Pinpoint the cell where the given text exists, returning its [X, Y] midpoint coordinate. 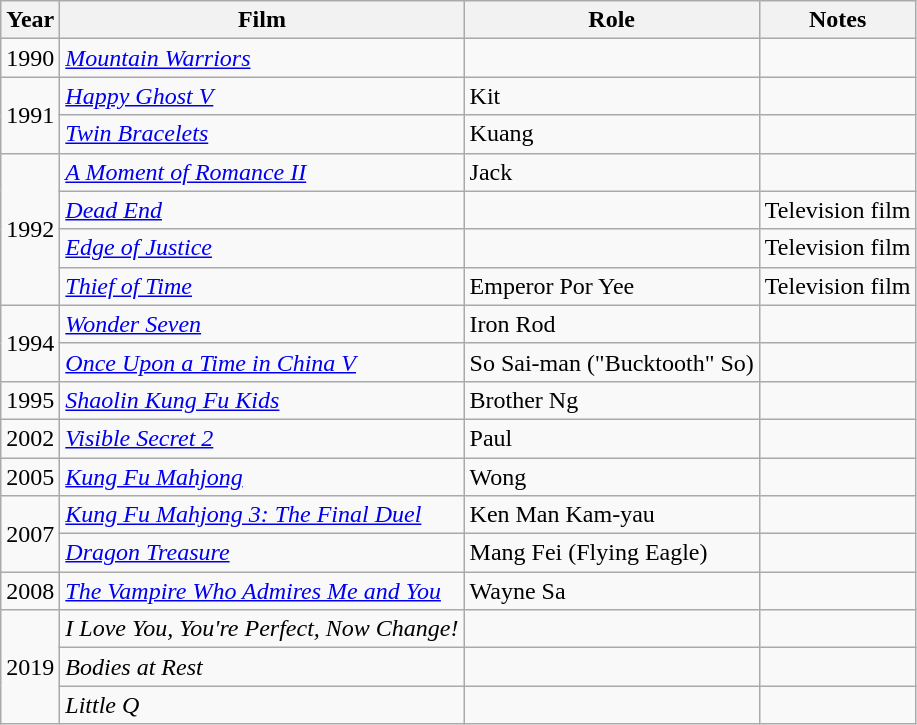
Mountain Warriors [262, 58]
Film [262, 20]
1994 [30, 343]
Iron Rod [612, 324]
Year [30, 20]
A Moment of Romance II [262, 172]
I Love You, You're Perfect, Now Change! [262, 629]
2008 [30, 591]
Paul [612, 438]
Wonder Seven [262, 324]
Role [612, 20]
Ken Man Kam-yau [612, 515]
1995 [30, 400]
Dragon Treasure [262, 553]
Brother Ng [612, 400]
Visible Secret 2 [262, 438]
Kung Fu Mahjong 3: The Final Duel [262, 515]
Once Upon a Time in China V [262, 362]
1991 [30, 115]
2007 [30, 534]
Little Q [262, 705]
Kung Fu Mahjong [262, 477]
Twin Bracelets [262, 134]
Edge of Justice [262, 248]
2005 [30, 477]
2002 [30, 438]
So Sai-man ("Bucktooth" So) [612, 362]
Emperor Por Yee [612, 286]
Bodies at Rest [262, 667]
Thief of Time [262, 286]
Dead End [262, 210]
2019 [30, 667]
The Vampire Who Admires Me and You [262, 591]
Kit [612, 96]
Wayne Sa [612, 591]
Kuang [612, 134]
Mang Fei (Flying Eagle) [612, 553]
Happy Ghost V [262, 96]
Shaolin Kung Fu Kids [262, 400]
1990 [30, 58]
Wong [612, 477]
Notes [838, 20]
1992 [30, 229]
Jack [612, 172]
